Locate the cell with the specified text and output its [X, Y] center coordinate. 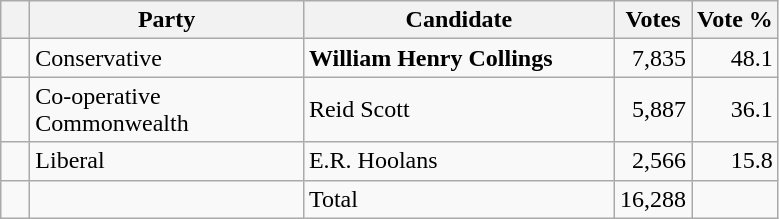
2,566 [652, 161]
Reid Scott [458, 110]
7,835 [652, 58]
5,887 [652, 110]
Total [458, 199]
Liberal [167, 161]
16,288 [652, 199]
William Henry Collings [458, 58]
Party [167, 20]
48.1 [736, 58]
15.8 [736, 161]
Votes [652, 20]
E.R. Hoolans [458, 161]
Candidate [458, 20]
Co-operative Commonwealth [167, 110]
36.1 [736, 110]
Conservative [167, 58]
Vote % [736, 20]
